Find where the given text appears and provide that cell's center as (X, Y) coordinate. 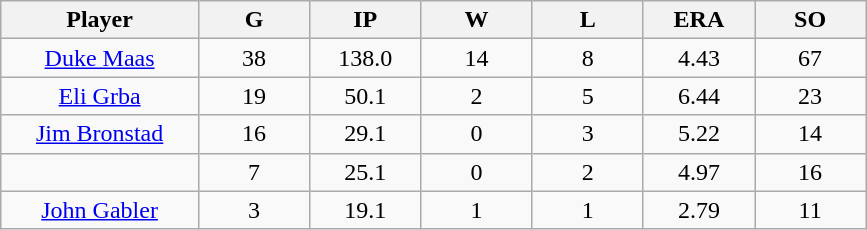
11 (810, 210)
25.1 (366, 172)
23 (810, 96)
5.22 (698, 134)
W (476, 20)
IP (366, 20)
4.97 (698, 172)
John Gabler (100, 210)
2.79 (698, 210)
8 (588, 58)
L (588, 20)
19.1 (366, 210)
Jim Bronstad (100, 134)
38 (254, 58)
7 (254, 172)
ERA (698, 20)
4.43 (698, 58)
6.44 (698, 96)
138.0 (366, 58)
Eli Grba (100, 96)
G (254, 20)
29.1 (366, 134)
50.1 (366, 96)
67 (810, 58)
5 (588, 96)
19 (254, 96)
SO (810, 20)
Duke Maas (100, 58)
Player (100, 20)
